Determine the [X, Y] coordinate at the center of the cell enclosing the given text.  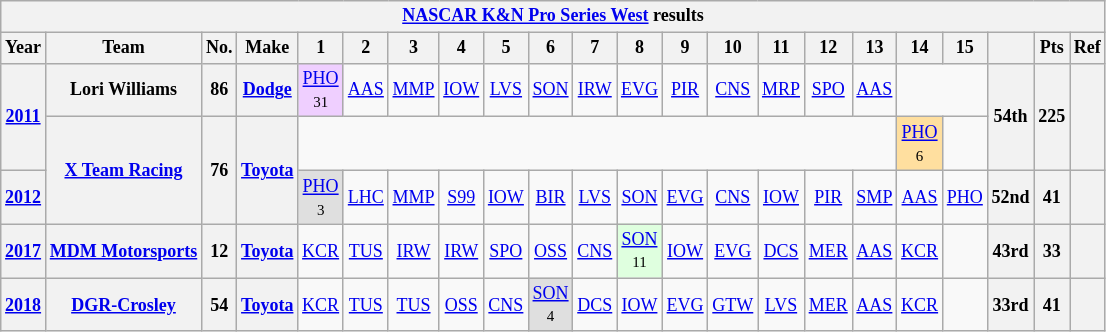
6 [550, 48]
76 [220, 170]
4 [462, 48]
GTW [733, 305]
Dodge [268, 90]
54 [220, 305]
X Team Racing [123, 170]
14 [920, 48]
43rd [1010, 251]
2018 [24, 305]
9 [685, 48]
52nd [1010, 197]
7 [595, 48]
MRP [782, 90]
3 [414, 48]
54th [1010, 116]
NASCAR K&N Pro Series West results [553, 16]
PHO31 [321, 90]
225 [1052, 116]
S99 [462, 197]
Lori Williams [123, 90]
33 [1052, 251]
2017 [24, 251]
13 [874, 48]
86 [220, 90]
Ref [1088, 48]
PHO3 [321, 197]
No. [220, 48]
2012 [24, 197]
SON11 [640, 251]
Make [268, 48]
PHO [964, 197]
33rd [1010, 305]
Pts [1052, 48]
PHO6 [920, 144]
10 [733, 48]
SON4 [550, 305]
Team [123, 48]
8 [640, 48]
15 [964, 48]
BIR [550, 197]
MDM Motorsports [123, 251]
DGR-Crosley [123, 305]
LHC [366, 197]
11 [782, 48]
SMP [874, 197]
1 [321, 48]
2 [366, 48]
Year [24, 48]
5 [506, 48]
2011 [24, 116]
